Pinpoint the cell where the given text exists, returning its [X, Y] midpoint coordinate. 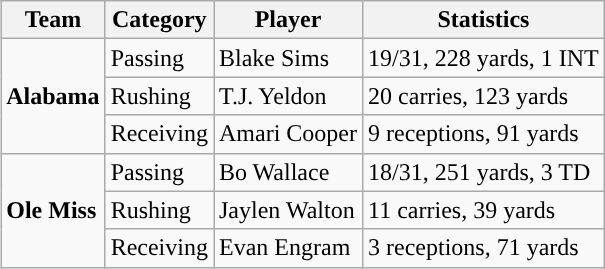
Alabama [53, 96]
19/31, 228 yards, 1 INT [484, 58]
Jaylen Walton [288, 210]
20 carries, 123 yards [484, 96]
T.J. Yeldon [288, 96]
Blake Sims [288, 58]
Player [288, 20]
Amari Cooper [288, 134]
18/31, 251 yards, 3 TD [484, 172]
Bo Wallace [288, 172]
11 carries, 39 yards [484, 210]
Evan Engram [288, 248]
Ole Miss [53, 210]
Statistics [484, 20]
Category [159, 20]
Team [53, 20]
3 receptions, 71 yards [484, 248]
9 receptions, 91 yards [484, 134]
